Locate the cell with the specified text and output its [X, Y] center coordinate. 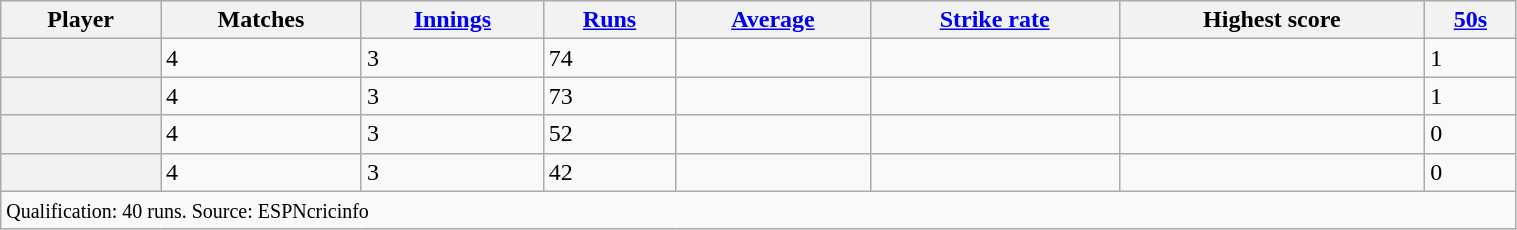
Strike rate [994, 20]
52 [609, 134]
Highest score [1272, 20]
Runs [609, 20]
42 [609, 172]
Innings [452, 20]
74 [609, 58]
Player [81, 20]
50s [1470, 20]
73 [609, 96]
Qualification: 40 runs. Source: ESPNcricinfo [758, 210]
Matches [260, 20]
Average [773, 20]
